Return (x, y) of the center of cell containing provided text 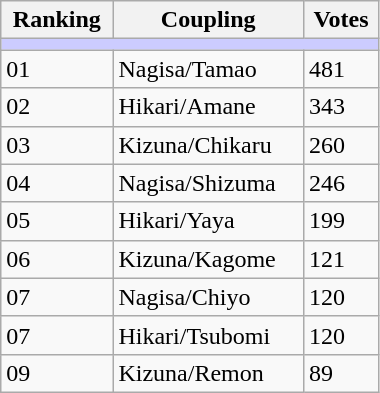
Nagisa/Chiyo (208, 297)
Nagisa/Tamao (208, 69)
Kizuna/Chikaru (208, 145)
481 (340, 69)
09 (57, 373)
Hikari/Amane (208, 107)
04 (57, 183)
Hikari/Tsubomi (208, 335)
246 (340, 183)
Kizuna/Remon (208, 373)
Votes (340, 20)
260 (340, 145)
03 (57, 145)
01 (57, 69)
343 (340, 107)
Coupling (208, 20)
Hikari/Yaya (208, 221)
89 (340, 373)
02 (57, 107)
Kizuna/Kagome (208, 259)
Ranking (57, 20)
121 (340, 259)
06 (57, 259)
Nagisa/Shizuma (208, 183)
05 (57, 221)
199 (340, 221)
